Locate the cell with the specified text and output its (x, y) center coordinate. 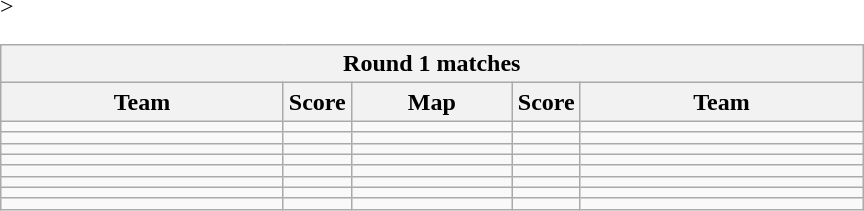
Round 1 matches (432, 64)
Map (432, 102)
